Provide the (X, Y) coordinate of the cell's center where the given text is located.  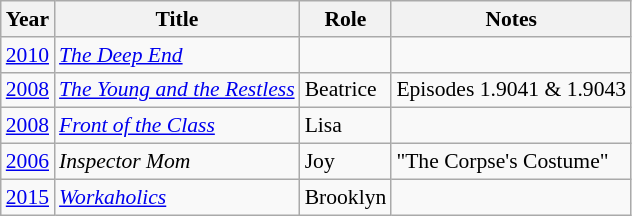
Joy (346, 162)
Front of the Class (177, 126)
Episodes 1.9041 & 1.9043 (511, 90)
Year (28, 19)
Title (177, 19)
Notes (511, 19)
Lisa (346, 126)
Role (346, 19)
2010 (28, 55)
The Young and the Restless (177, 90)
Beatrice (346, 90)
"The Corpse's Costume" (511, 162)
2006 (28, 162)
2015 (28, 197)
Inspector Mom (177, 162)
Workaholics (177, 197)
Brooklyn (346, 197)
The Deep End (177, 55)
